Output the (X, Y) coordinate of the center of the cell containing the given text.  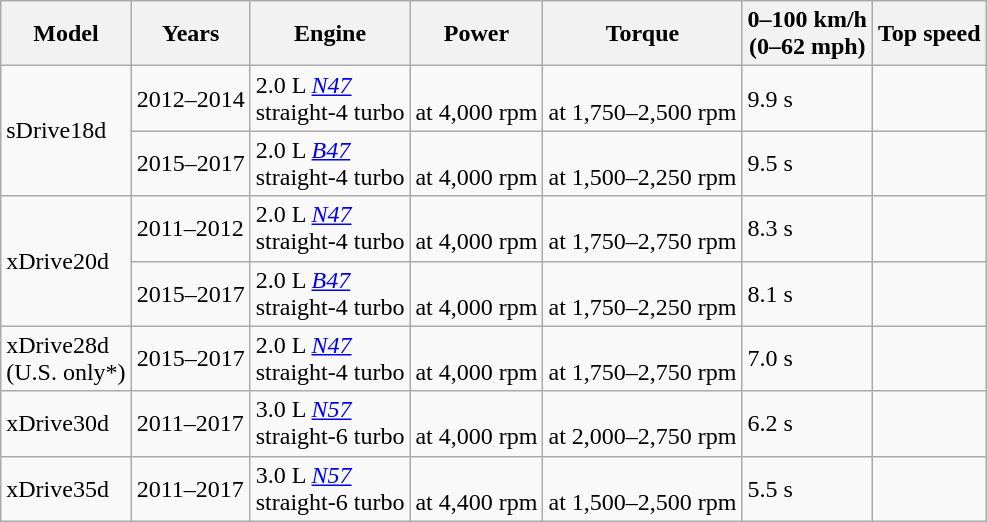
Model (66, 34)
at 4,400 rpm (476, 488)
at 1,750–2,250 rpm (642, 294)
xDrive35d (66, 488)
9.5 s (807, 164)
0–100 km/h (0–62 mph) (807, 34)
2012–2014 (190, 98)
sDrive18d (66, 131)
Engine (330, 34)
xDrive20d (66, 261)
8.1 s (807, 294)
Top speed (929, 34)
at 2,000–2,750 rpm (642, 424)
at 1,500–2,500 rpm (642, 488)
xDrive30d (66, 424)
at 1,750–2,500 rpm (642, 98)
8.3 s (807, 228)
7.0 s (807, 358)
at 1,500–2,250 rpm (642, 164)
9.9 s (807, 98)
2011–2012 (190, 228)
Power (476, 34)
Torque (642, 34)
Years (190, 34)
5.5 s (807, 488)
xDrive28d (U.S. only*) (66, 358)
6.2 s (807, 424)
